Search for the cell housing the specified text and yield its [x, y] center coordinate. 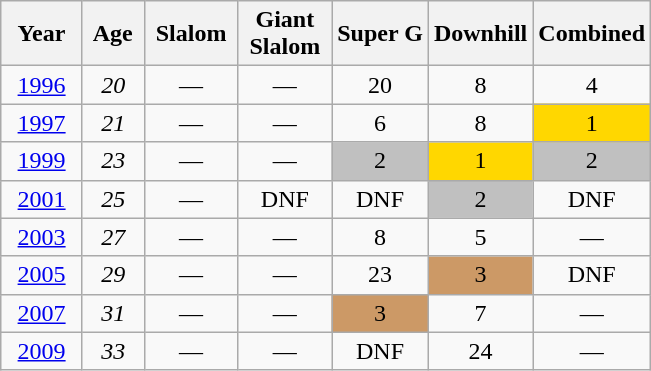
31 [113, 313]
27 [113, 237]
24 [480, 351]
Downhill [480, 34]
2003 [42, 237]
6 [380, 123]
Combined [592, 34]
29 [113, 275]
Super G [380, 34]
2005 [42, 275]
4 [592, 85]
2007 [42, 313]
21 [113, 123]
1997 [42, 123]
1999 [42, 161]
1996 [42, 85]
Giant Slalom [285, 34]
33 [113, 351]
25 [113, 199]
Year [42, 34]
7 [480, 313]
Age [113, 34]
Slalom [191, 34]
5 [480, 237]
2001 [42, 199]
2009 [42, 351]
